Return [x, y] of the center of cell containing provided text 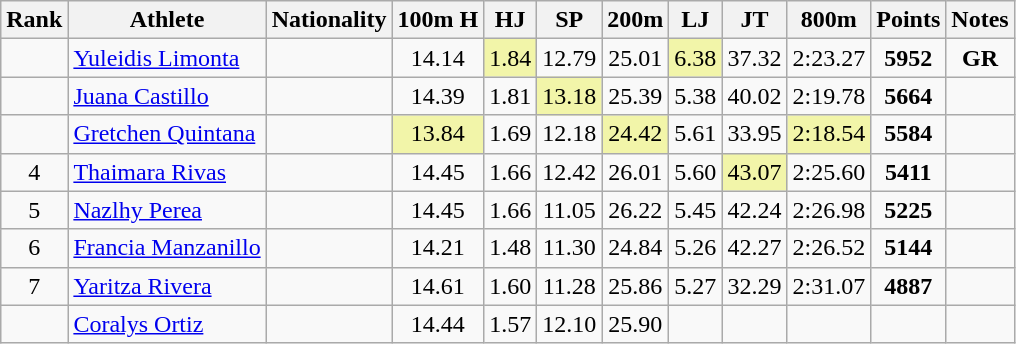
25.90 [636, 324]
Francia Manzanillo [167, 248]
32.29 [754, 286]
Coralys Ortiz [167, 324]
6.38 [696, 58]
5.60 [696, 172]
Nationality [329, 20]
5144 [908, 248]
12.42 [570, 172]
Notes [980, 20]
1.60 [510, 286]
24.84 [636, 248]
2:18.54 [829, 134]
5.45 [696, 210]
JT [754, 20]
12.10 [570, 324]
6 [34, 248]
7 [34, 286]
14.44 [438, 324]
Juana Castillo [167, 96]
14.21 [438, 248]
SP [570, 20]
2:19.78 [829, 96]
800m [829, 20]
26.01 [636, 172]
33.95 [754, 134]
4 [34, 172]
26.22 [636, 210]
14.14 [438, 58]
Points [908, 20]
40.02 [754, 96]
11.30 [570, 248]
1.81 [510, 96]
1.57 [510, 324]
11.28 [570, 286]
2:26.98 [829, 210]
5584 [908, 134]
5.38 [696, 96]
5.61 [696, 134]
Thaimara Rivas [167, 172]
1.69 [510, 134]
4887 [908, 286]
Gretchen Quintana [167, 134]
11.05 [570, 210]
Yaritza Rivera [167, 286]
25.86 [636, 286]
2:23.27 [829, 58]
5 [34, 210]
5411 [908, 172]
12.79 [570, 58]
43.07 [754, 172]
13.18 [570, 96]
Rank [34, 20]
14.61 [438, 286]
200m [636, 20]
25.39 [636, 96]
HJ [510, 20]
13.84 [438, 134]
2:25.60 [829, 172]
25.01 [636, 58]
12.18 [570, 134]
42.27 [754, 248]
24.42 [636, 134]
5.26 [696, 248]
100m H [438, 20]
Athlete [167, 20]
1.48 [510, 248]
5.27 [696, 286]
42.24 [754, 210]
5664 [908, 96]
2:26.52 [829, 248]
5225 [908, 210]
5952 [908, 58]
Nazlhy Perea [167, 210]
Yuleidis Limonta [167, 58]
14.39 [438, 96]
GR [980, 58]
LJ [696, 20]
2:31.07 [829, 286]
37.32 [754, 58]
1.84 [510, 58]
